Determine the [x, y] coordinate at the center of the cell enclosing the given text.  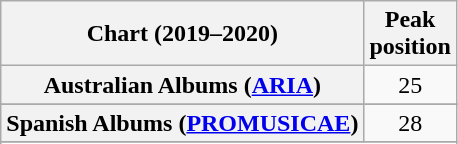
25 [410, 85]
Peak position [410, 34]
28 [410, 123]
Australian Albums (ARIA) [182, 85]
Spanish Albums (PROMUSICAE) [182, 123]
Chart (2019–2020) [182, 34]
